Search for the cell housing the specified text and yield its [X, Y] center coordinate. 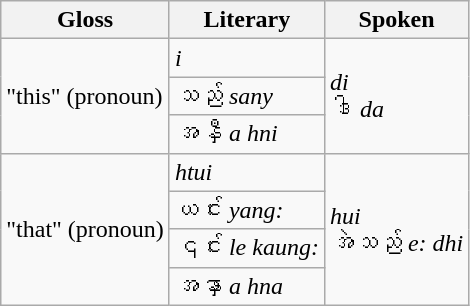
၎င်း le kaung: [246, 248]
i [246, 58]
သည် sany [246, 96]
Gloss [86, 20]
Literary [246, 20]
"this" (pronoun) [86, 96]
htui [246, 172]
ယင်း yang: [246, 210]
အနှီ a hni [246, 134]
huiအဲသည် e: dhi [396, 229]
diဒါ da [396, 96]
Spoken [396, 20]
"that" (pronoun) [86, 229]
အနှာ a hna [246, 286]
